For the text-containing cell, return its midpoint in (x, y) coordinate format. 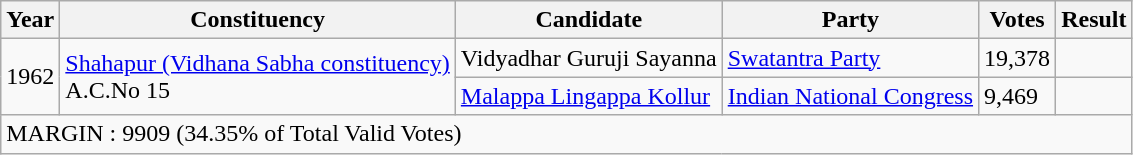
19,378 (1018, 58)
9,469 (1018, 96)
Constituency (258, 20)
1962 (30, 77)
Year (30, 20)
Vidyadhar Guruji Sayanna (588, 58)
Candidate (588, 20)
Party (850, 20)
Swatantra Party (850, 58)
Malappa Lingappa Kollur (588, 96)
Votes (1018, 20)
Result (1094, 20)
MARGIN : 9909 (34.35% of Total Valid Votes) (566, 134)
Shahapur (Vidhana Sabha constituency)A.C.No 15 (258, 77)
Indian National Congress (850, 96)
